Scan for the cell matching the given text and deliver its [X, Y] coordinate at center. 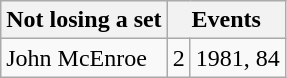
Events [226, 20]
1981, 84 [238, 58]
2 [178, 58]
John McEnroe [84, 58]
Not losing a set [84, 20]
